Output the [x, y] coordinate of the center of the cell containing the given text.  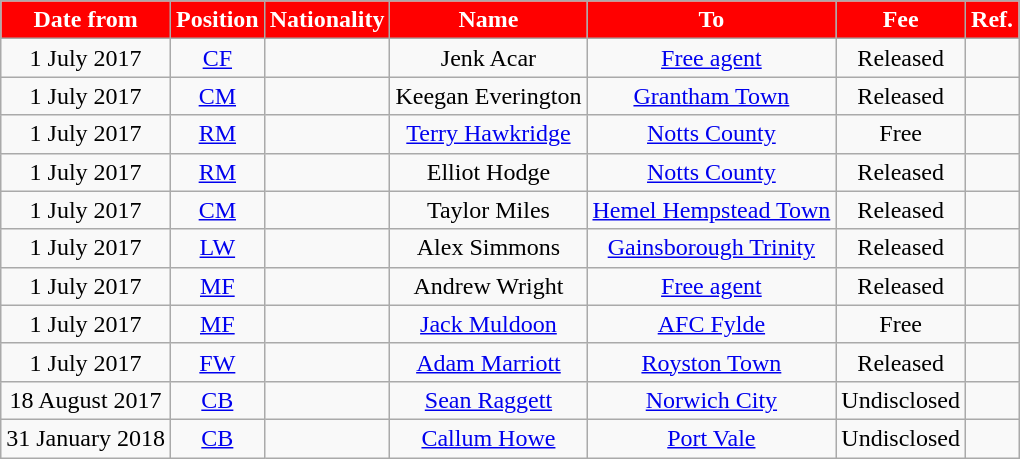
Port Vale [712, 438]
Ref. [992, 20]
Taylor Miles [488, 210]
31 January 2018 [86, 438]
Position [217, 20]
Date from [86, 20]
Adam Marriott [488, 362]
Gainsborough Trinity [712, 248]
Norwich City [712, 400]
Andrew Wright [488, 286]
AFC Fylde [712, 324]
Nationality [327, 20]
Callum Howe [488, 438]
Hemel Hempstead Town [712, 210]
CF [217, 58]
Jenk Acar [488, 58]
Grantham Town [712, 96]
Name [488, 20]
18 August 2017 [86, 400]
Terry Hawkridge [488, 134]
Fee [901, 20]
Alex Simmons [488, 248]
To [712, 20]
LW [217, 248]
FW [217, 362]
Royston Town [712, 362]
Keegan Everington [488, 96]
Jack Muldoon [488, 324]
Sean Raggett [488, 400]
Elliot Hodge [488, 172]
